Return (X, Y) of the center of cell containing provided text 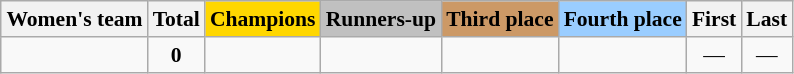
Women's team (74, 19)
Third place (500, 19)
Fourth place (623, 19)
First (714, 19)
0 (176, 55)
Total (176, 19)
Champions (263, 19)
Runners-up (381, 19)
Last (766, 19)
